Output the [X, Y] coordinate of the center of the cell containing the given text.  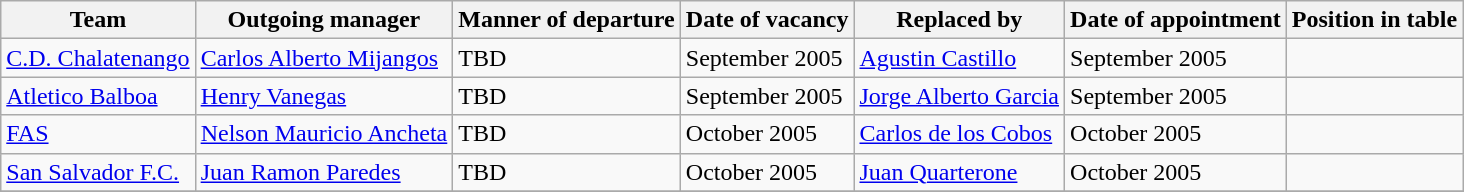
Date of appointment [1176, 20]
Carlos de los Cobos [960, 134]
Nelson Mauricio Ancheta [324, 134]
Outgoing manager [324, 20]
Position in table [1374, 20]
FAS [98, 134]
Juan Ramon Paredes [324, 172]
Jorge Alberto Garcia [960, 96]
Henry Vanegas [324, 96]
Manner of departure [566, 20]
Atletico Balboa [98, 96]
Juan Quarterone [960, 172]
Team [98, 20]
C.D. Chalatenango [98, 58]
Date of vacancy [767, 20]
Agustin Castillo [960, 58]
Carlos Alberto Mijangos [324, 58]
Replaced by [960, 20]
San Salvador F.C. [98, 172]
